Detect which cell encompasses the target text, then output its (X, Y) center coordinate. 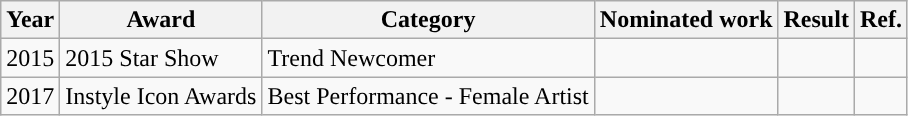
Ref. (880, 20)
Result (816, 20)
Award (161, 20)
Category (428, 20)
2015 Star Show (161, 58)
Instyle Icon Awards (161, 96)
2017 (30, 96)
Best Performance - Female Artist (428, 96)
Nominated work (686, 20)
Year (30, 20)
2015 (30, 58)
Trend Newcomer (428, 58)
